Scan for the cell matching the given text and deliver its (X, Y) coordinate at center. 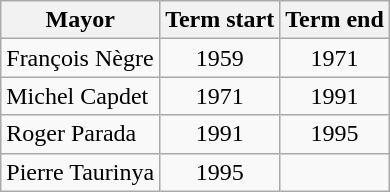
1959 (220, 58)
Mayor (80, 20)
Term start (220, 20)
Michel Capdet (80, 96)
Pierre Taurinya (80, 172)
Term end (335, 20)
François Nègre (80, 58)
Roger Parada (80, 134)
